For the text-containing cell, return its midpoint in (X, Y) coordinate format. 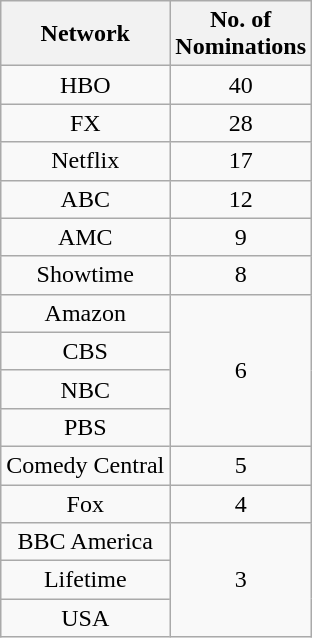
PBS (86, 427)
FX (86, 123)
Lifetime (86, 580)
HBO (86, 85)
6 (241, 370)
Showtime (86, 275)
28 (241, 123)
Network (86, 34)
AMC (86, 237)
17 (241, 161)
9 (241, 237)
4 (241, 503)
3 (241, 580)
Netflix (86, 161)
Amazon (86, 313)
No. ofNominations (241, 34)
NBC (86, 389)
12 (241, 199)
ABC (86, 199)
40 (241, 85)
Comedy Central (86, 465)
BBC America (86, 542)
8 (241, 275)
CBS (86, 351)
Fox (86, 503)
USA (86, 618)
5 (241, 465)
